Return [X, Y] of the center of cell containing provided text 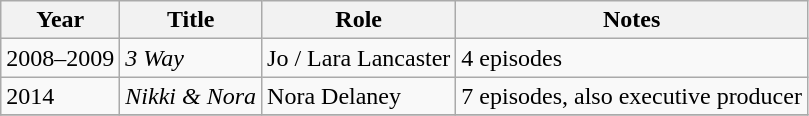
Nora Delaney [359, 96]
Title [191, 20]
2014 [60, 96]
2008–2009 [60, 58]
Year [60, 20]
7 episodes, also executive producer [632, 96]
3 Way [191, 58]
Nikki & Nora [191, 96]
Jo / Lara Lancaster [359, 58]
Role [359, 20]
Notes [632, 20]
4 episodes [632, 58]
